Provide the [x, y] coordinate of the cell's center where the given text is located.  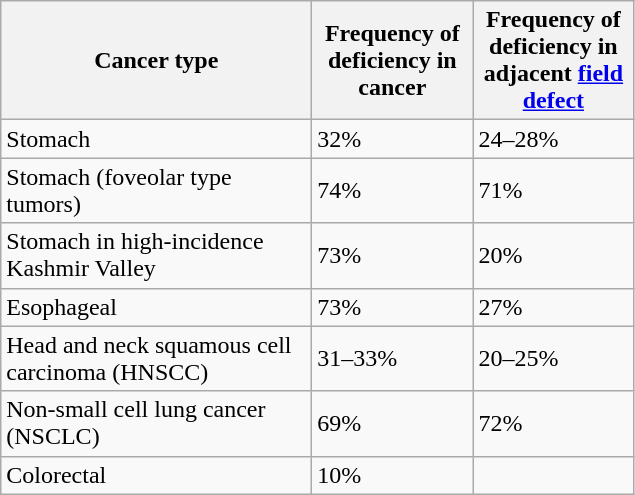
Head and neck squamous cell carcinoma (HNSCC) [156, 358]
Non-small cell lung cancer (NSCLC) [156, 424]
10% [392, 475]
32% [392, 139]
20% [554, 256]
31–33% [392, 358]
Frequency of deficiency in adjacent field defect [554, 60]
69% [392, 424]
27% [554, 307]
Frequency of deficiency in cancer [392, 60]
20–25% [554, 358]
24–28% [554, 139]
72% [554, 424]
Stomach [156, 139]
71% [554, 190]
Stomach (foveolar type tumors) [156, 190]
Colorectal [156, 475]
Cancer type [156, 60]
Esophageal [156, 307]
74% [392, 190]
Stomach in high-incidence Kashmir Valley [156, 256]
